Extract the [X, Y] coordinate from the center of the cell holding the provided text.  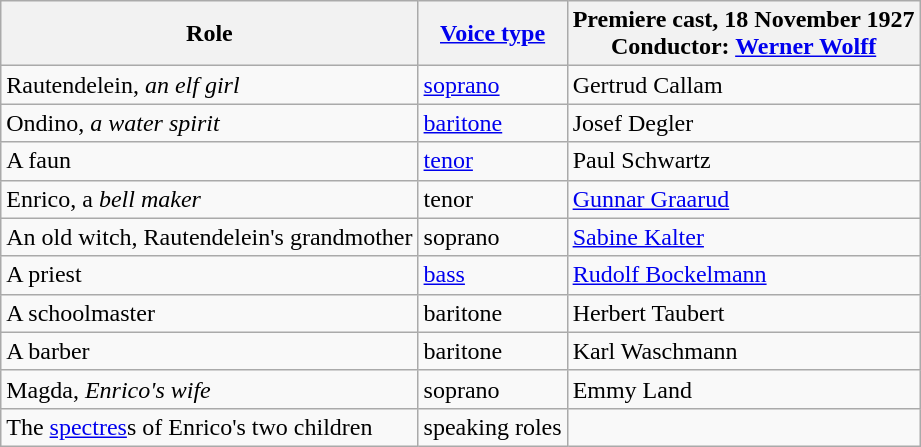
Role [210, 34]
A faun [210, 161]
Premiere cast, 18 November 1927Conductor: Werner Wolff [744, 34]
Sabine Kalter [744, 237]
bass [492, 275]
Ondino, a water spirit [210, 123]
Karl Waschmann [744, 351]
Voice type [492, 34]
Herbert Taubert [744, 313]
Enrico, a bell maker [210, 199]
Rudolf Bockelmann [744, 275]
A priest [210, 275]
A barber [210, 351]
Magda, Enrico's wife [210, 389]
The spectress of Enrico's two children [210, 427]
Emmy Land [744, 389]
Gunnar Graarud [744, 199]
Gertrud Callam [744, 85]
Josef Degler [744, 123]
Rautendelein, an elf girl [210, 85]
Paul Schwartz [744, 161]
speaking roles [492, 427]
An old witch, Rautendelein's grandmother [210, 237]
A schoolmaster [210, 313]
